Search for the cell housing the specified text and yield its (x, y) center coordinate. 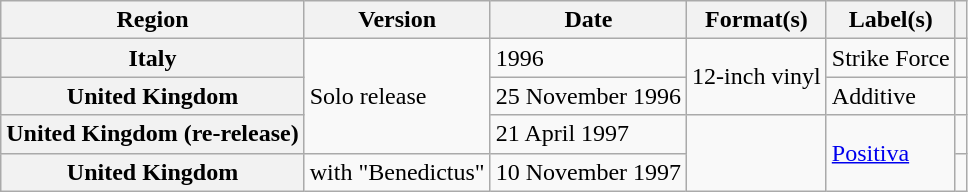
Positiva (890, 153)
1996 (588, 58)
10 November 1997 (588, 172)
United Kingdom (re-release) (152, 134)
with "Benedictus" (397, 172)
21 April 1997 (588, 134)
Label(s) (890, 20)
Version (397, 20)
Italy (152, 58)
Additive (890, 96)
Format(s) (757, 20)
Region (152, 20)
12-inch vinyl (757, 77)
25 November 1996 (588, 96)
Strike Force (890, 58)
Date (588, 20)
Solo release (397, 96)
